Return [X, Y] of the center of cell containing provided text 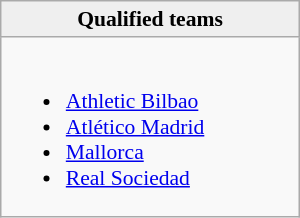
Qualified teams [150, 19]
Athletic BilbaoAtlético MadridMallorcaReal Sociedad [150, 128]
